Return the (X, Y) coordinate for the center point of the cell that contains the specified text.  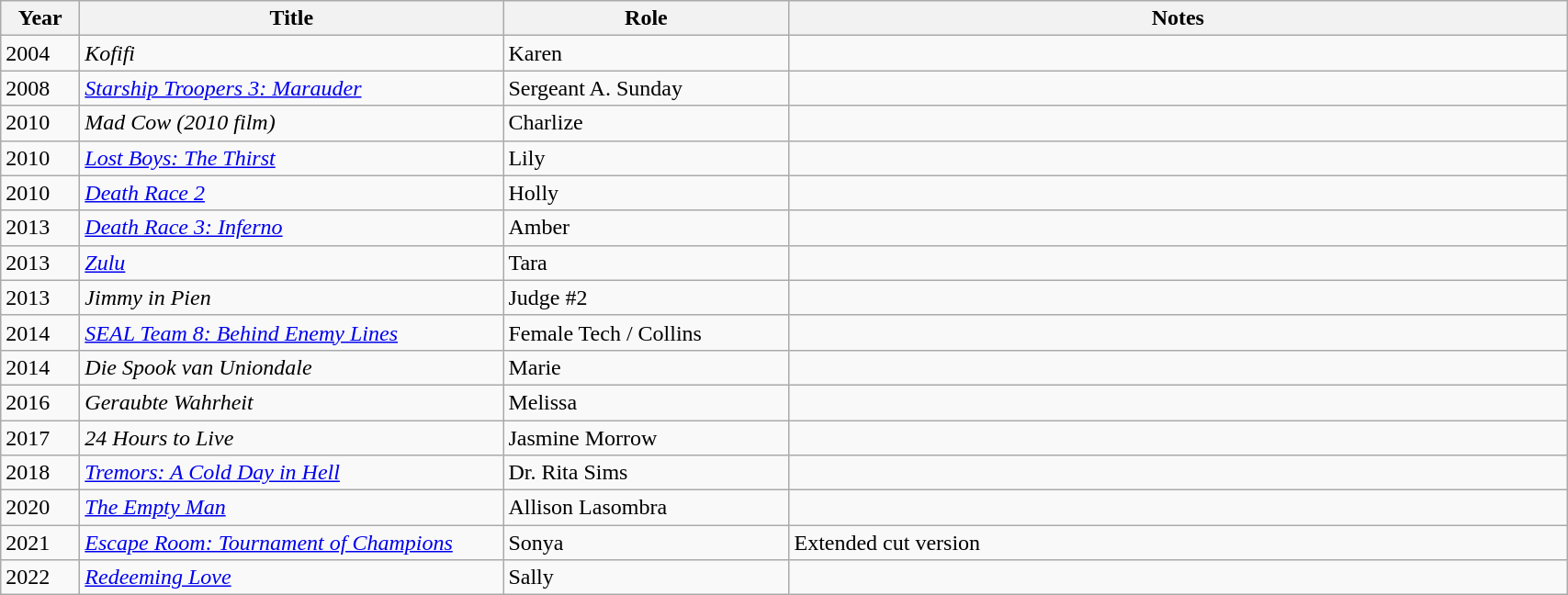
Zulu (292, 263)
Notes (1178, 18)
Extended cut version (1178, 543)
Jimmy in Pien (292, 297)
Karen (647, 53)
Tremors: A Cold Day in Hell (292, 473)
Die Spook van Uniondale (292, 367)
Title (292, 18)
SEAL Team 8: Behind Enemy Lines (292, 332)
Sonya (647, 543)
Melissa (647, 402)
2020 (40, 508)
Starship Troopers 3: Marauder (292, 88)
Judge #2 (647, 297)
Death Race 2 (292, 193)
2016 (40, 402)
2008 (40, 88)
Allison Lasombra (647, 508)
Kofifi (292, 53)
Female Tech / Collins (647, 332)
Jasmine Morrow (647, 438)
Tara (647, 263)
Marie (647, 367)
Mad Cow (2010 film) (292, 123)
Year (40, 18)
Sally (647, 578)
Death Race 3: Inferno (292, 228)
Geraubte Wahrheit (292, 402)
Charlize (647, 123)
2018 (40, 473)
2017 (40, 438)
Redeeming Love (292, 578)
Lost Boys: The Thirst (292, 158)
Holly (647, 193)
Amber (647, 228)
The Empty Man (292, 508)
Escape Room: Tournament of Champions (292, 543)
Role (647, 18)
24 Hours to Live (292, 438)
2021 (40, 543)
2022 (40, 578)
Lily (647, 158)
2004 (40, 53)
Sergeant A. Sunday (647, 88)
Dr. Rita Sims (647, 473)
